Provide the [x, y] coordinate of the cell's center where the given text is located.  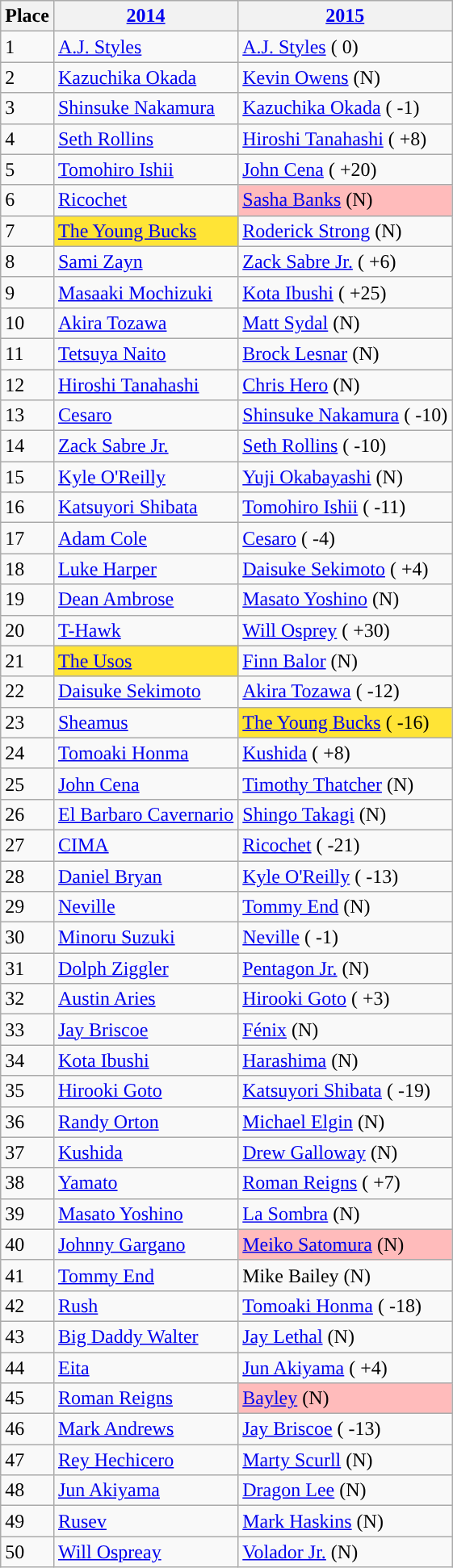
Seth Rollins ( -10) [346, 446]
40 [27, 1244]
Meiko Satomura (N) [346, 1244]
Will Osprey ( +30) [346, 630]
14 [27, 446]
Austin Aries [145, 999]
Ricochet [145, 200]
Sheamus [145, 722]
12 [27, 385]
Rush [145, 1306]
Dean Ambrose [145, 600]
The Young Bucks [145, 231]
41 [27, 1275]
Tomoaki Honma [145, 753]
48 [27, 1491]
Big Daddy Walter [145, 1336]
Michael Elgin (N) [346, 1122]
33 [27, 1030]
Shinsuke Nakamura ( -10) [346, 416]
Mike Bailey (N) [346, 1275]
Tomohiro Ishii [145, 169]
45 [27, 1399]
Hiroshi Tanahashi ( +8) [346, 139]
36 [27, 1122]
Katsuyori Shibata ( -19) [346, 1091]
Dolph Ziggler [145, 968]
Akira Tozawa ( -12) [346, 692]
Kota Ibushi [145, 1060]
John Cena ( +20) [346, 169]
32 [27, 999]
46 [27, 1429]
Johnny Gargano [145, 1244]
27 [27, 845]
Hirooki Goto ( +3) [346, 999]
Marty Scurll (N) [346, 1460]
18 [27, 569]
T-Hawk [145, 630]
Dragon Lee (N) [346, 1491]
Daisuke Sekimoto ( +4) [346, 569]
CIMA [145, 845]
Daniel Bryan [145, 876]
Rusev [145, 1521]
Tommy End [145, 1275]
4 [27, 139]
22 [27, 692]
Cesaro ( -4) [346, 538]
Will Ospreay [145, 1552]
50 [27, 1552]
Rey Hechicero [145, 1460]
Tomoaki Honma ( -18) [346, 1306]
10 [27, 323]
2014 [145, 16]
Kushida ( +8) [346, 753]
The Usos [145, 661]
Harashima (N) [346, 1060]
Bayley (N) [346, 1399]
Tomohiro Ishii ( -11) [346, 508]
37 [27, 1152]
29 [27, 907]
Kazuchika Okada ( -1) [346, 108]
Katsuyori Shibata [145, 508]
Kota Ibushi ( +25) [346, 292]
47 [27, 1460]
Pentagon Jr. (N) [346, 968]
2 [27, 77]
Place [27, 16]
42 [27, 1306]
Jun Akiyama ( +4) [346, 1368]
Zack Sabre Jr. ( +6) [346, 261]
Daisuke Sekimoto [145, 692]
26 [27, 814]
Yamato [145, 1183]
Roderick Strong (N) [346, 231]
2015 [346, 16]
Sasha Banks (N) [346, 200]
Eita [145, 1368]
21 [27, 661]
9 [27, 292]
25 [27, 784]
Kyle O'Reilly ( -13) [346, 876]
A.J. Styles [145, 47]
Tetsuya Naito [145, 353]
Finn Balor (N) [346, 661]
John Cena [145, 784]
38 [27, 1183]
Sami Zayn [145, 261]
Kazuchika Okada [145, 77]
Shinsuke Nakamura [145, 108]
Timothy Thatcher (N) [346, 784]
Fénix (N) [346, 1030]
Matt Sydal (N) [346, 323]
Masato Yoshino (N) [346, 600]
44 [27, 1368]
39 [27, 1214]
Tommy End (N) [346, 907]
8 [27, 261]
Roman Reigns ( +7) [346, 1183]
24 [27, 753]
15 [27, 477]
Kushida [145, 1152]
43 [27, 1336]
1 [27, 47]
Cesaro [145, 416]
3 [27, 108]
Jay Briscoe ( -13) [346, 1429]
23 [27, 722]
28 [27, 876]
Masato Yoshino [145, 1214]
Hiroshi Tanahashi [145, 385]
20 [27, 630]
Brock Lesnar (N) [346, 353]
Randy Orton [145, 1122]
Yuji Okabayashi (N) [346, 477]
Shingo Takagi (N) [346, 814]
Masaaki Mochizuki [145, 292]
35 [27, 1091]
13 [27, 416]
Volador Jr. (N) [346, 1552]
31 [27, 968]
19 [27, 600]
Jay Lethal (N) [346, 1336]
5 [27, 169]
Jay Briscoe [145, 1030]
Drew Galloway (N) [346, 1152]
Hirooki Goto [145, 1091]
11 [27, 353]
Adam Cole [145, 538]
Seth Rollins [145, 139]
Minoru Suzuki [145, 938]
El Barbaro Cavernario [145, 814]
Mark Andrews [145, 1429]
Roman Reigns [145, 1399]
Kyle O'Reilly [145, 477]
30 [27, 938]
The Young Bucks ( -16) [346, 722]
Zack Sabre Jr. [145, 446]
34 [27, 1060]
Jun Akiyama [145, 1491]
7 [27, 231]
La Sombra (N) [346, 1214]
Neville [145, 907]
A.J. Styles ( 0) [346, 47]
Neville ( -1) [346, 938]
6 [27, 200]
16 [27, 508]
Luke Harper [145, 569]
Ricochet ( -21) [346, 845]
49 [27, 1521]
Chris Hero (N) [346, 385]
Mark Haskins (N) [346, 1521]
Akira Tozawa [145, 323]
17 [27, 538]
Kevin Owens (N) [346, 77]
